Pinpoint the cell where the given text exists, returning its (X, Y) midpoint coordinate. 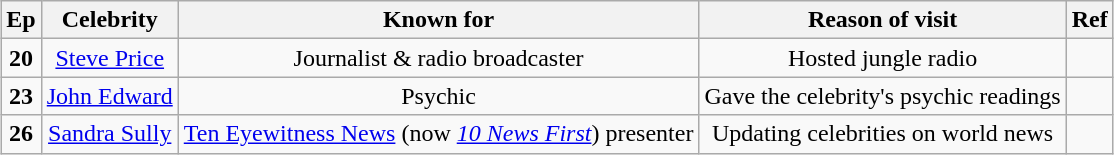
Ref (1090, 20)
Known for (438, 20)
Sandra Sully (110, 134)
20 (21, 58)
Updating celebrities on world news (882, 134)
Journalist & radio broadcaster (438, 58)
John Edward (110, 96)
Ten Eyewitness News (now 10 News First) presenter (438, 134)
Celebrity (110, 20)
Gave the celebrity's psychic readings (882, 96)
26 (21, 134)
Psychic (438, 96)
Hosted jungle radio (882, 58)
Steve Price (110, 58)
23 (21, 96)
Ep (21, 20)
Reason of visit (882, 20)
